Return the [x, y] coordinate for the center point of the cell that contains the specified text.  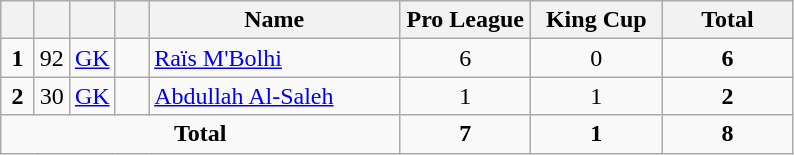
92 [52, 58]
30 [52, 96]
Name [274, 20]
Pro League [466, 20]
0 [596, 58]
Raïs M'Bolhi [274, 58]
8 [728, 134]
7 [466, 134]
Abdullah Al-Saleh [274, 96]
King Cup [596, 20]
